Return (x, y) of the center of cell containing provided text 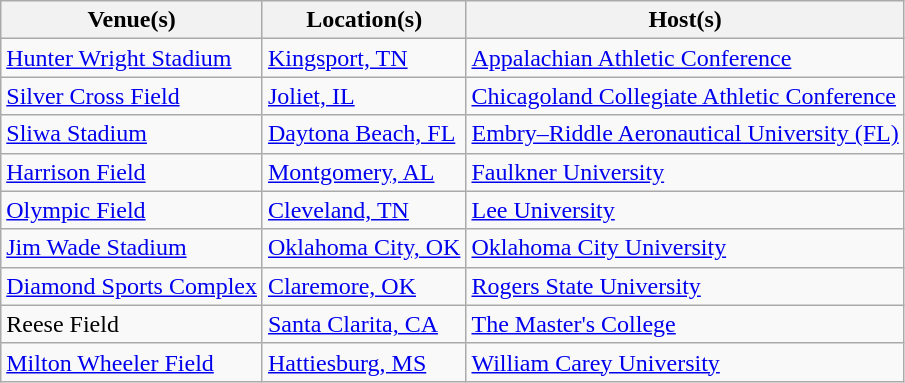
Silver Cross Field (132, 96)
William Carey University (685, 362)
Reese Field (132, 324)
Harrison Field (132, 172)
Kingsport, TN (364, 58)
Milton Wheeler Field (132, 362)
Faulkner University (685, 172)
Venue(s) (132, 20)
Rogers State University (685, 286)
Santa Clarita, CA (364, 324)
Appalachian Athletic Conference (685, 58)
Host(s) (685, 20)
Location(s) (364, 20)
Olympic Field (132, 210)
Sliwa Stadium (132, 134)
Jim Wade Stadium (132, 248)
Hattiesburg, MS (364, 362)
Lee University (685, 210)
Diamond Sports Complex (132, 286)
The Master's College (685, 324)
Joliet, IL (364, 96)
Cleveland, TN (364, 210)
Chicagoland Collegiate Athletic Conference (685, 96)
Daytona Beach, FL (364, 134)
Oklahoma City, OK (364, 248)
Embry–Riddle Aeronautical University (FL) (685, 134)
Hunter Wright Stadium (132, 58)
Claremore, OK (364, 286)
Oklahoma City University (685, 248)
Montgomery, AL (364, 172)
